Search for the cell housing the specified text and yield its (X, Y) center coordinate. 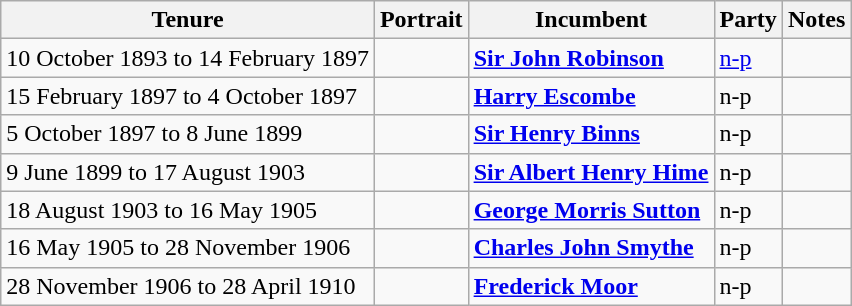
16 May 1905 to 28 November 1906 (188, 248)
15 February 1897 to 4 October 1897 (188, 96)
Portrait (421, 20)
18 August 1903 to 16 May 1905 (188, 210)
10 October 1893 to 14 February 1897 (188, 58)
George Morris Sutton (591, 210)
Party (748, 20)
Harry Escombe (591, 96)
Frederick Moor (591, 286)
5 October 1897 to 8 June 1899 (188, 134)
Incumbent (591, 20)
9 June 1899 to 17 August 1903 (188, 172)
Sir Albert Henry Hime (591, 172)
Sir John Robinson (591, 58)
Charles John Smythe (591, 248)
28 November 1906 to 28 April 1910 (188, 286)
Notes (816, 20)
Tenure (188, 20)
Sir Henry Binns (591, 134)
